Provide the [X, Y] coordinate of the cell's center where the given text is located.  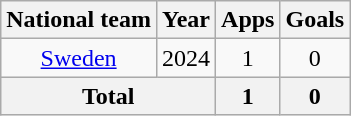
Total [108, 96]
Apps [248, 20]
Year [186, 20]
2024 [186, 58]
Sweden [79, 58]
National team [79, 20]
Goals [315, 20]
